Pinpoint the cell where the given text exists, returning its (X, Y) midpoint coordinate. 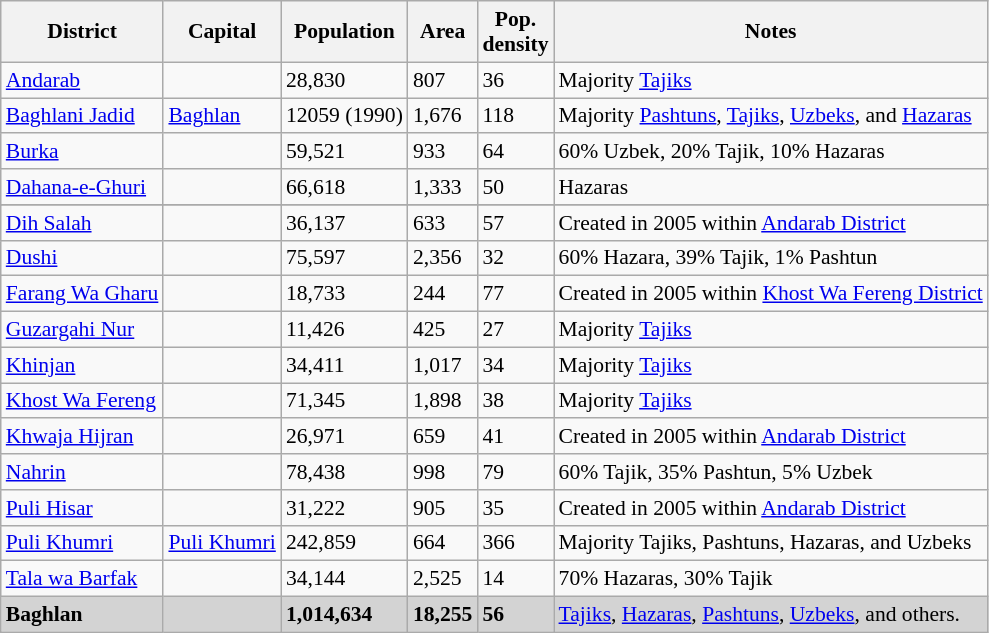
1,014,634 (344, 615)
244 (442, 294)
Farang Wa Gharu (82, 294)
Population (344, 32)
66,618 (344, 187)
Khwaja Hijran (82, 437)
60% Hazara, 39% Tajik, 1% Pashtun (771, 258)
59,521 (344, 152)
28,830 (344, 80)
77 (515, 294)
Tala wa Barfak (82, 579)
41 (515, 437)
366 (515, 543)
60% Uzbek, 20% Tajik, 10% Hazaras (771, 152)
56 (515, 615)
Dahana-e-Ghuri (82, 187)
Puli Hisar (82, 508)
118 (515, 116)
14 (515, 579)
Majority Pashtuns, Tajiks, Uzbeks, and Hazaras (771, 116)
Created in 2005 within Khost Wa Fereng District (771, 294)
70% Hazaras, 30% Tajik (771, 579)
Dih Salah (82, 223)
Capital (222, 32)
57 (515, 223)
27 (515, 330)
11,426 (344, 330)
Dushi (82, 258)
1,676 (442, 116)
Guzargahi Nur (82, 330)
Notes (771, 32)
664 (442, 543)
26,971 (344, 437)
2,525 (442, 579)
933 (442, 152)
242,859 (344, 543)
Nahrin (82, 472)
75,597 (344, 258)
659 (442, 437)
Pop.density (515, 32)
32 (515, 258)
Area (442, 32)
34,144 (344, 579)
36,137 (344, 223)
31,222 (344, 508)
Burka (82, 152)
425 (442, 330)
1,017 (442, 365)
34,411 (344, 365)
633 (442, 223)
1,898 (442, 401)
78,438 (344, 472)
Khinjan (82, 365)
34 (515, 365)
50 (515, 187)
38 (515, 401)
Majority Tajiks, Pashtuns, Hazaras, and Uzbeks (771, 543)
Baghlani Jadid (82, 116)
18,733 (344, 294)
79 (515, 472)
18,255 (442, 615)
Khost Wa Fereng (82, 401)
Hazaras (771, 187)
Andarab (82, 80)
60% Tajik, 35% Pashtun, 5% Uzbek (771, 472)
905 (442, 508)
1,333 (442, 187)
Tajiks, Hazaras, Pashtuns, Uzbeks, and others. (771, 615)
64 (515, 152)
2,356 (442, 258)
807 (442, 80)
36 (515, 80)
35 (515, 508)
District (82, 32)
12059 (1990) (344, 116)
71,345 (344, 401)
998 (442, 472)
